Extract the (X, Y) coordinate from the center of the cell holding the provided text.  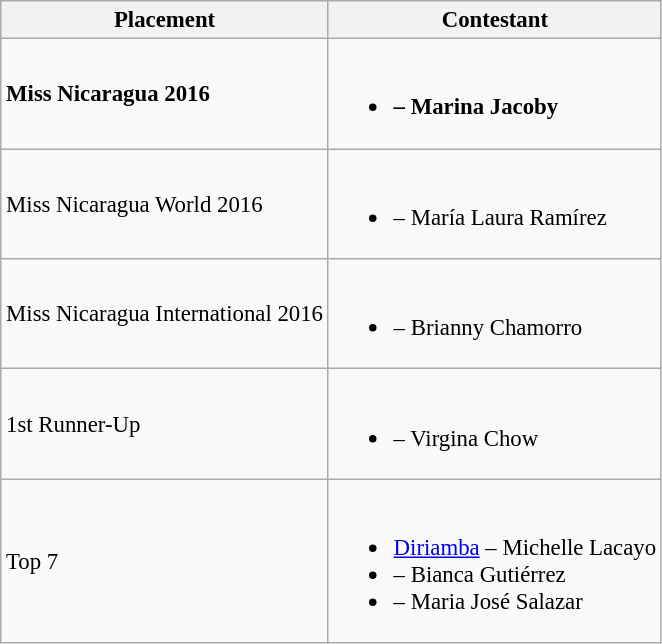
Contestant (494, 20)
Top 7 (165, 561)
Miss Nicaragua World 2016 (165, 204)
– Virgina Chow (494, 424)
Miss Nicaragua 2016 (165, 94)
Diriamba – Michelle Lacayo – Bianca Gutiérrez – Maria José Salazar (494, 561)
1st Runner-Up (165, 424)
Miss Nicaragua International 2016 (165, 314)
Placement (165, 20)
– Marina Jacoby (494, 94)
– Brianny Chamorro (494, 314)
– María Laura Ramírez (494, 204)
